Provide the [X, Y] coordinate of the cell's center where the given text is located.  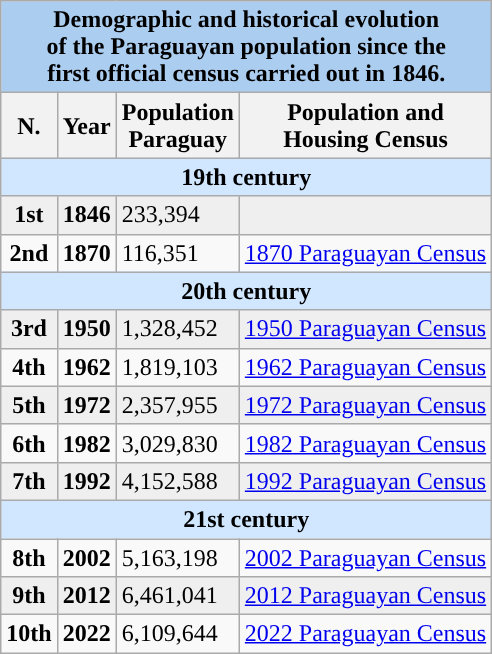
2,357,955 [178, 405]
1950 Paraguayan Census [365, 329]
2022 Paraguayan Census [365, 634]
Demographic and historical evolution of the Paraguayan population since the first official census carried out in 1846. [246, 47]
3rd [29, 329]
Year [86, 126]
4,152,588 [178, 481]
1870 Paraguayan Census [365, 253]
1st [29, 215]
19th century [246, 177]
1,328,452 [178, 329]
1982 [86, 443]
2002 [86, 557]
1,819,103 [178, 367]
9th [29, 596]
5,163,198 [178, 557]
1950 [86, 329]
2022 [86, 634]
6,461,041 [178, 596]
1962 Paraguayan Census [365, 367]
6,109,644 [178, 634]
2012 Paraguayan Census [365, 596]
1870 [86, 253]
6th [29, 443]
1962 [86, 367]
1992 [86, 481]
Population and Housing Census [365, 126]
PopulationParaguay [178, 126]
2012 [86, 596]
1982 Paraguayan Census [365, 443]
10th [29, 634]
233,394 [178, 215]
1846 [86, 215]
8th [29, 557]
21st century [246, 519]
2002 Paraguayan Census [365, 557]
2nd [29, 253]
1972 [86, 405]
116,351 [178, 253]
1972 Paraguayan Census [365, 405]
3,029,830 [178, 443]
1992 Paraguayan Census [365, 481]
5th [29, 405]
20th century [246, 291]
N. [29, 126]
4th [29, 367]
7th [29, 481]
